Identify which cell holds the provided text, then report its (x, y) central coordinate. 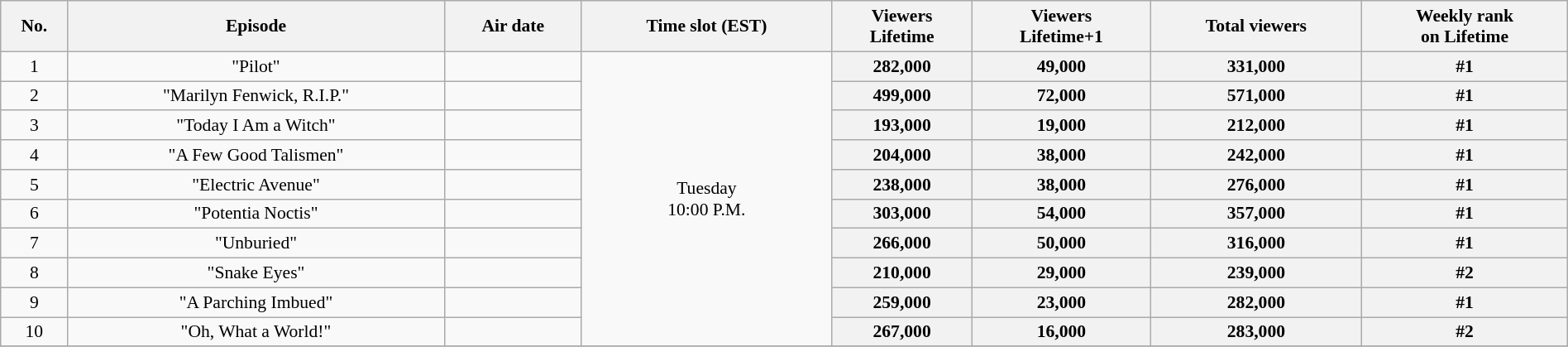
193,000 (901, 126)
"Electric Avenue" (256, 185)
242,000 (1256, 155)
266,000 (901, 243)
No. (35, 27)
8 (35, 273)
ViewersLifetime+1 (1062, 27)
259,000 (901, 302)
267,000 (901, 332)
Time slot (EST) (706, 27)
7 (35, 243)
"Oh, What a World!" (256, 332)
357,000 (1256, 214)
238,000 (901, 185)
Total viewers (1256, 27)
283,000 (1256, 332)
16,000 (1062, 332)
"Potentia Noctis" (256, 214)
54,000 (1062, 214)
Episode (256, 27)
239,000 (1256, 273)
"Today I Am a Witch" (256, 126)
6 (35, 214)
"Snake Eyes" (256, 273)
571,000 (1256, 96)
Air date (513, 27)
499,000 (901, 96)
"Unburied" (256, 243)
Weekly rankon Lifetime (1465, 27)
49,000 (1062, 66)
1 (35, 66)
19,000 (1062, 126)
3 (35, 126)
331,000 (1256, 66)
50,000 (1062, 243)
4 (35, 155)
"Pilot" (256, 66)
5 (35, 185)
212,000 (1256, 126)
Tuesday10:00 P.M. (706, 199)
276,000 (1256, 185)
29,000 (1062, 273)
ViewersLifetime (901, 27)
303,000 (901, 214)
316,000 (1256, 243)
2 (35, 96)
210,000 (901, 273)
"Marilyn Fenwick, R.I.P." (256, 96)
204,000 (901, 155)
"A Parching Imbued" (256, 302)
23,000 (1062, 302)
10 (35, 332)
72,000 (1062, 96)
"A Few Good Talismen" (256, 155)
9 (35, 302)
